From the cell containing the given text, extract its center point as [x, y] coordinate. 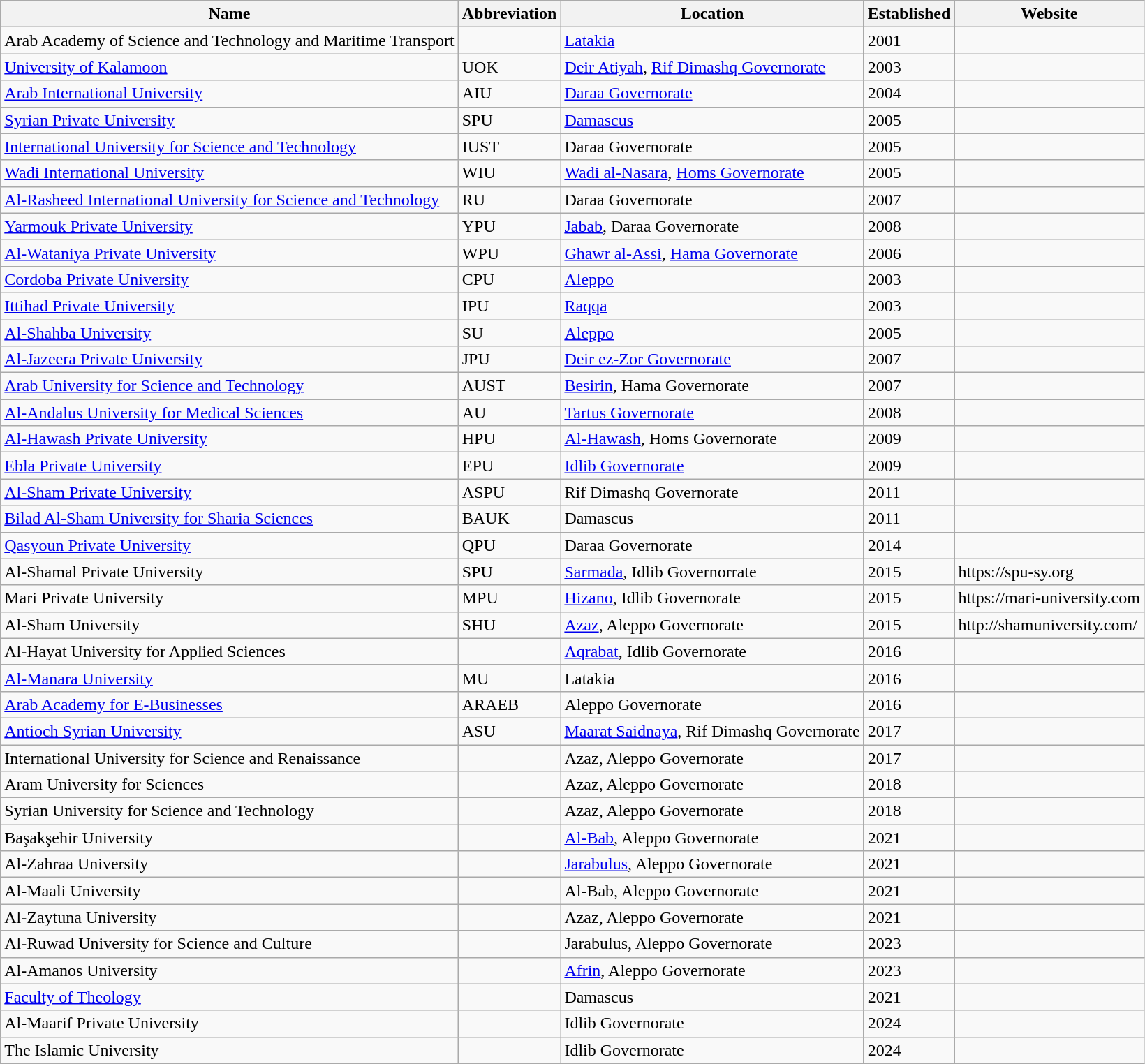
University of Kalamoon [229, 67]
Al-Zahraa University [229, 864]
Cordoba Private University [229, 279]
EPU [510, 466]
Al-Manara University [229, 678]
Al-Zaytuna University [229, 917]
MPU [510, 598]
Al-Jazeera Private University [229, 360]
Al-Maali University [229, 891]
Afrin, Aleppo Governorate [712, 970]
MU [510, 678]
https://spu-sy.org [1049, 572]
ASPU [510, 492]
Al-Ruwad University for Science and Culture [229, 944]
Antioch Syrian University [229, 731]
2014 [909, 545]
Al-Sham University [229, 625]
Arab University for Science and Technology [229, 386]
Ghawr al-Assi, Hama Governorate [712, 253]
Besirin, Hama Governorate [712, 386]
BAUK [510, 519]
Al-Hayat University for Applied Sciences [229, 651]
Aram University for Sciences [229, 785]
SU [510, 333]
Arab International University [229, 94]
JPU [510, 360]
ARAEB [510, 704]
Hizano, Idlib Governorate [712, 598]
Deir Atiyah, Rif Dimashq Governorate [712, 67]
Al-Hawash, Homs Governorate [712, 439]
Wadi al-Nasara, Homs Governorate [712, 173]
Başakşehir University [229, 838]
CPU [510, 279]
RU [510, 200]
https://mari-university.com [1049, 598]
WIU [510, 173]
Website [1049, 14]
IPU [510, 306]
Deir ez-Zor Governorate [712, 360]
YPU [510, 226]
International University for Science and Technology [229, 147]
UOK [510, 67]
2004 [909, 94]
Name [229, 14]
International University for Science and Renaissance [229, 758]
Arab Academy for E-Businesses [229, 704]
IUST [510, 147]
Al-Maarif Private University [229, 1024]
Maarat Saidnaya, Rif Dimashq Governorate [712, 731]
Tartus Governorate [712, 413]
Al-Shamal Private University [229, 572]
Aqrabat, Idlib Governorate [712, 651]
QPU [510, 545]
Mari Private University [229, 598]
http://shamuniversity.com/ [1049, 625]
Jabab, Daraa Governorate [712, 226]
Established [909, 14]
Ebla Private University [229, 466]
Qasyoun Private University [229, 545]
The Islamic University [229, 1050]
Al-Andalus University for Medical Sciences [229, 413]
Al-Hawash Private University [229, 439]
WPU [510, 253]
Sarmada, Idlib Governorrate [712, 572]
ASU [510, 731]
Syrian University for Science and Technology [229, 811]
AIU [510, 94]
Al-Shahba University [229, 333]
Ittihad Private University [229, 306]
Wadi International University [229, 173]
HPU [510, 439]
Al-Rasheed International University for Science and Technology [229, 200]
Bilad Al-Sham University for Sharia Sciences [229, 519]
Al-Sham Private University [229, 492]
2001 [909, 40]
2006 [909, 253]
Faculty of Theology [229, 997]
Location [712, 14]
Aleppo Governorate [712, 704]
Al-Wataniya Private University [229, 253]
Rif Dimashq Governorate [712, 492]
Arab Academy of Science and Technology and Maritime Transport [229, 40]
AUST [510, 386]
AU [510, 413]
SHU [510, 625]
Al-Amanos University [229, 970]
Syrian Private University [229, 120]
Raqqa [712, 306]
Yarmouk Private University [229, 226]
Abbreviation [510, 14]
